Search for the cell housing the specified text and yield its (X, Y) center coordinate. 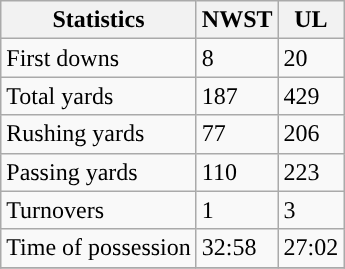
Statistics (99, 20)
Passing yards (99, 172)
Turnovers (99, 210)
110 (237, 172)
3 (311, 210)
8 (237, 58)
Rushing yards (99, 134)
Total yards (99, 96)
187 (237, 96)
32:58 (237, 248)
429 (311, 96)
1 (237, 210)
Time of possession (99, 248)
206 (311, 134)
77 (237, 134)
223 (311, 172)
First downs (99, 58)
20 (311, 58)
UL (311, 20)
NWST (237, 20)
27:02 (311, 248)
